Scan for the cell matching the given text and deliver its (X, Y) coordinate at center. 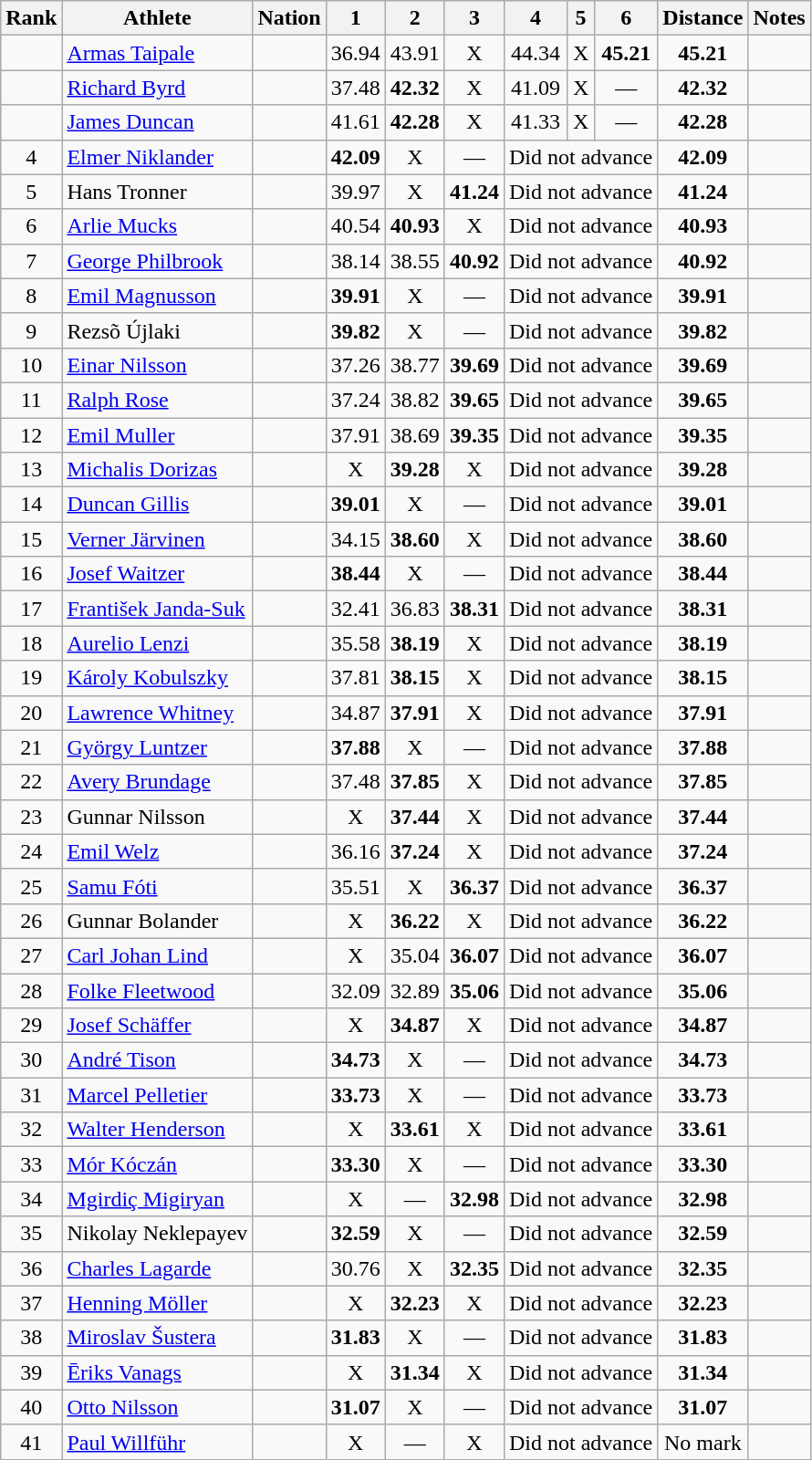
Emil Magnusson (157, 296)
38.55 (414, 261)
32.41 (356, 609)
34.15 (356, 539)
34 (31, 1199)
19 (31, 678)
11 (31, 400)
23 (31, 817)
38.69 (414, 435)
3 (474, 18)
10 (31, 365)
Carl Johan Lind (157, 955)
György Luntzer (157, 747)
Michalis Dorizas (157, 470)
37 (31, 1303)
Richard Byrd (157, 88)
Paul Willführ (157, 1442)
George Philbrook (157, 261)
Duncan Gillis (157, 505)
44.34 (535, 53)
Gunnar Nilsson (157, 817)
1 (356, 18)
35.58 (356, 643)
Folke Fleetwood (157, 990)
36 (31, 1268)
Charles Lagarde (157, 1268)
Mgirdiç Migiryan (157, 1199)
29 (31, 1026)
32.89 (414, 990)
Arlie Mucks (157, 226)
41.61 (356, 122)
Gunnar Bolander (157, 921)
31 (31, 1095)
30 (31, 1060)
2 (414, 18)
Károly Kobulszky (157, 678)
14 (31, 505)
Einar Nilsson (157, 365)
37.26 (356, 365)
32.09 (356, 990)
František Janda-Suk (157, 609)
No mark (703, 1442)
43.91 (414, 53)
James Duncan (157, 122)
Rank (31, 18)
Mór Kóczán (157, 1164)
22 (31, 782)
Emil Muller (157, 435)
Samu Fóti (157, 886)
15 (31, 539)
7 (31, 261)
Nation (289, 18)
Aurelio Lenzi (157, 643)
Ralph Rose (157, 400)
8 (31, 296)
25 (31, 886)
20 (31, 713)
Rezsõ Újlaki (157, 330)
40.54 (356, 226)
Notes (779, 18)
Elmer Niklander (157, 157)
41.09 (535, 88)
Josef Schäffer (157, 1026)
Ēriks Vanags (157, 1372)
16 (31, 574)
André Tison (157, 1060)
Verner Järvinen (157, 539)
38.77 (414, 365)
Henning Möller (157, 1303)
27 (31, 955)
36.83 (414, 609)
41 (31, 1442)
36.94 (356, 53)
26 (31, 921)
36.16 (356, 851)
33 (31, 1164)
Josef Waitzer (157, 574)
24 (31, 851)
35.51 (356, 886)
17 (31, 609)
Lawrence Whitney (157, 713)
Nikolay Neklepayev (157, 1234)
Armas Taipale (157, 53)
12 (31, 435)
37.81 (356, 678)
9 (31, 330)
38.82 (414, 400)
38 (31, 1338)
38.14 (356, 261)
41.33 (535, 122)
35 (31, 1234)
Miroslav Šustera (157, 1338)
Emil Welz (157, 851)
Otto Nilsson (157, 1407)
Marcel Pelletier (157, 1095)
18 (31, 643)
Athlete (157, 18)
Walter Henderson (157, 1130)
32 (31, 1130)
40 (31, 1407)
21 (31, 747)
13 (31, 470)
39.97 (356, 192)
Avery Brundage (157, 782)
35.04 (414, 955)
28 (31, 990)
Hans Tronner (157, 192)
Distance (703, 18)
30.76 (356, 1268)
39 (31, 1372)
